Find where the given text appears and provide that cell's center as (X, Y) coordinate. 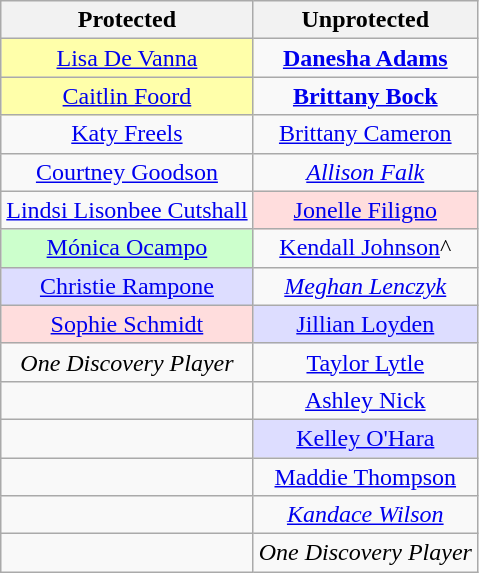
Danesha Adams (365, 58)
Brittany Bock (365, 96)
Mónica Ocampo (127, 248)
Kandace Wilson (365, 515)
Maddie Thompson (365, 477)
Sophie Schmidt (127, 324)
Lisa De Vanna (127, 58)
Kelley O'Hara (365, 438)
Protected (127, 20)
Meghan Lenczyk (365, 286)
Taylor Lytle (365, 362)
Allison Falk (365, 172)
Katy Freels (127, 134)
Kendall Johnson^ (365, 248)
Lindsi Lisonbee Cutshall (127, 210)
Unprotected (365, 20)
Christie Rampone (127, 286)
Ashley Nick (365, 400)
Jonelle Filigno (365, 210)
Brittany Cameron (365, 134)
Jillian Loyden (365, 324)
Courtney Goodson (127, 172)
Caitlin Foord (127, 96)
